Locate the cell with the specified text and output its (X, Y) center coordinate. 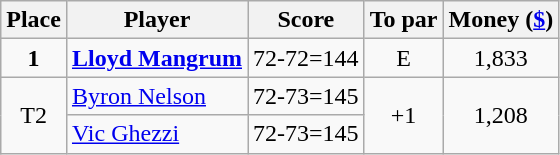
To par (404, 20)
Lloyd Mangrum (156, 58)
T2 (34, 115)
Vic Ghezzi (156, 134)
72-72=144 (306, 58)
Player (156, 20)
1,208 (501, 115)
1,833 (501, 58)
E (404, 58)
+1 (404, 115)
Score (306, 20)
1 (34, 58)
Place (34, 20)
Byron Nelson (156, 96)
Money ($) (501, 20)
